Locate the cell with the specified text and output its (x, y) center coordinate. 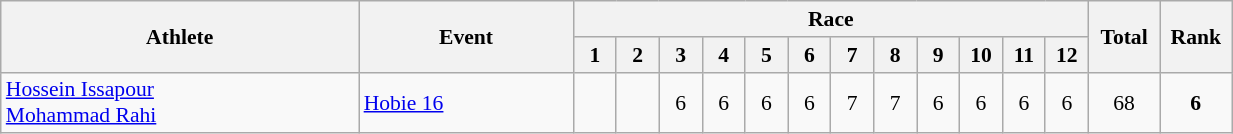
Race (830, 19)
8 (896, 55)
Hobie 16 (466, 102)
9 (938, 55)
4 (724, 55)
Rank (1196, 36)
12 (1066, 55)
5 (766, 55)
Hossein IssapourMohammad Rahi (180, 102)
68 (1124, 102)
Total (1124, 36)
2 (638, 55)
11 (1024, 55)
Athlete (180, 36)
10 (982, 55)
1 (594, 55)
3 (680, 55)
Event (466, 36)
